Extract the [x, y] coordinate from the center of the cell holding the provided text.  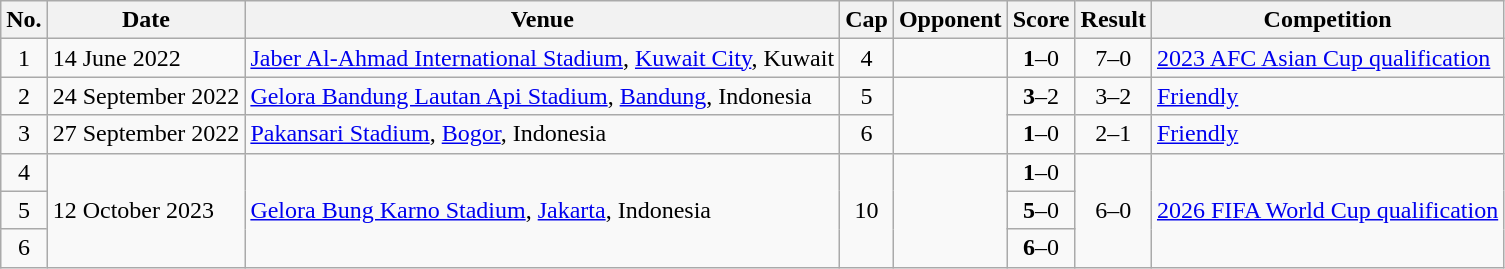
14 June 2022 [146, 58]
Competition [1327, 20]
Pakansari Stadium, Bogor, Indonesia [542, 134]
5–0 [1041, 210]
1 [24, 58]
Date [146, 20]
7–0 [1113, 58]
12 October 2023 [146, 210]
27 September 2022 [146, 134]
24 September 2022 [146, 96]
2026 FIFA World Cup qualification [1327, 210]
2–1 [1113, 134]
No. [24, 20]
Venue [542, 20]
Result [1113, 20]
3 [24, 134]
2 [24, 96]
10 [867, 210]
Jaber Al-Ahmad International Stadium, Kuwait City, Kuwait [542, 58]
Cap [867, 20]
Gelora Bandung Lautan Api Stadium, Bandung, Indonesia [542, 96]
Gelora Bung Karno Stadium, Jakarta, Indonesia [542, 210]
Opponent [950, 20]
Score [1041, 20]
2023 AFC Asian Cup qualification [1327, 58]
